Identify which cell holds the provided text, then report its [X, Y] central coordinate. 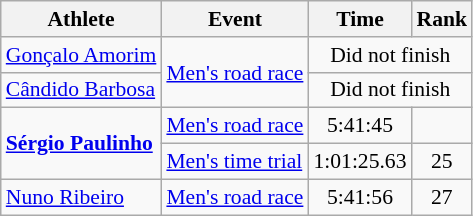
Rank [442, 19]
5:41:56 [360, 197]
1:01:25.63 [360, 162]
Gonçalo Amorim [82, 55]
Athlete [82, 19]
Men's time trial [234, 162]
27 [442, 197]
Sérgio Paulinho [82, 144]
Event [234, 19]
5:41:45 [360, 126]
Time [360, 19]
Cândido Barbosa [82, 90]
25 [442, 162]
Nuno Ribeiro [82, 197]
